Return (X, Y) of the center of cell containing provided text 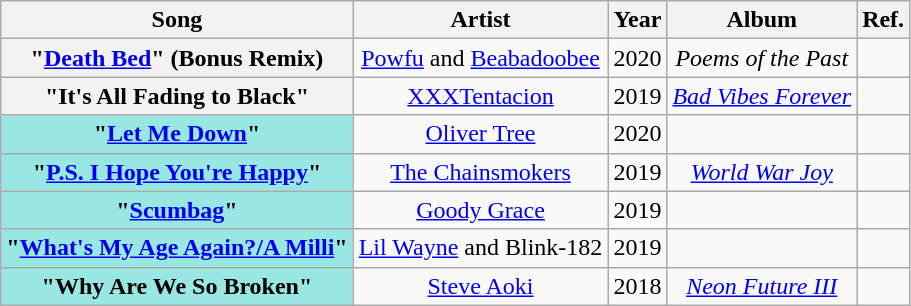
Powfu and Beabadoobee (480, 58)
Oliver Tree (480, 134)
Artist (480, 20)
Poems of the Past (762, 58)
"Why Are We So Broken" (177, 286)
Goody Grace (480, 210)
"Scumbag" (177, 210)
XXXTentacion (480, 96)
"P.S. I Hope You're Happy" (177, 172)
Neon Future III (762, 286)
"Let Me Down" (177, 134)
"It's All Fading to Black" (177, 96)
Bad Vibes Forever (762, 96)
Album (762, 20)
2018 (638, 286)
Ref. (884, 20)
Year (638, 20)
Lil Wayne and Blink-182 (480, 248)
Steve Aoki (480, 286)
World War Joy (762, 172)
"Death Bed" (Bonus Remix) (177, 58)
Song (177, 20)
"What's My Age Again?/A Milli" (177, 248)
The Chainsmokers (480, 172)
